Detect which cell encompasses the target text, then output its (x, y) center coordinate. 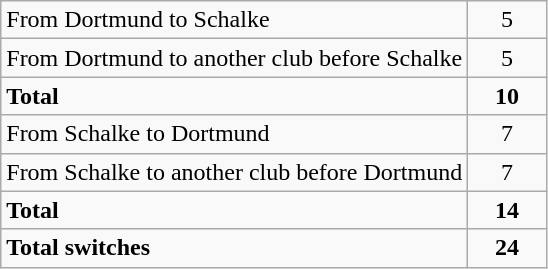
From Schalke to Dortmund (234, 134)
14 (508, 210)
Total switches (234, 248)
24 (508, 248)
From Dortmund to another club before Schalke (234, 58)
10 (508, 96)
From Schalke to another club before Dortmund (234, 172)
From Dortmund to Schalke (234, 20)
